Search for the cell housing the specified text and yield its [x, y] center coordinate. 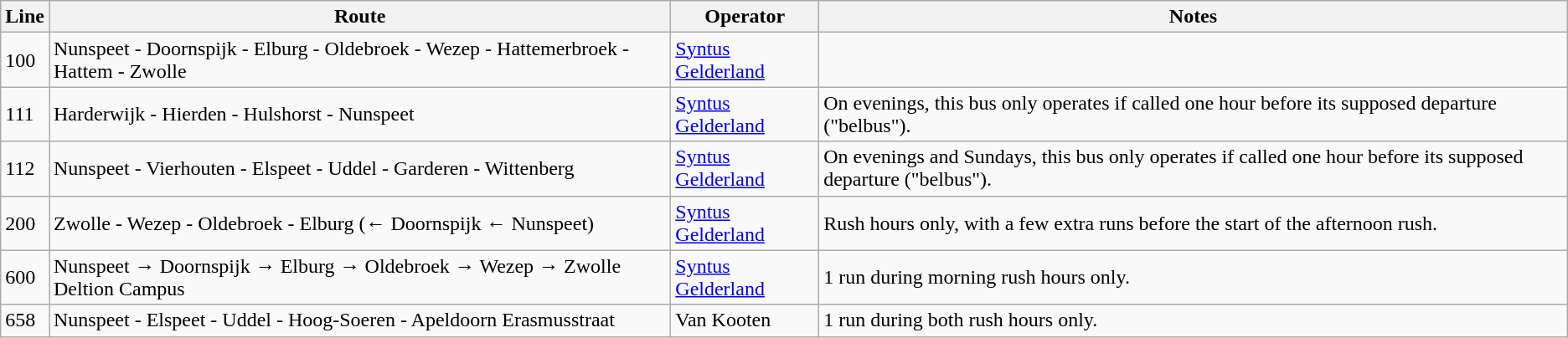
Rush hours only, with a few extra runs before the start of the afternoon rush. [1194, 223]
112 [25, 169]
Operator [745, 17]
Zwolle - Wezep - Oldebroek - Elburg (← Doornspijk ← Nunspeet) [359, 223]
200 [25, 223]
Harderwijk - Hierden - Hulshorst - Nunspeet [359, 114]
Notes [1194, 17]
111 [25, 114]
Route [359, 17]
Nunspeet - Vierhouten - Elspeet - Uddel - Garderen - Wittenberg [359, 169]
Van Kooten [745, 320]
600 [25, 278]
Nunspeet - Doornspijk - Elburg - Oldebroek - Wezep - Hattemerbroek - Hattem - Zwolle [359, 60]
On evenings and Sundays, this bus only operates if called one hour before its supposed departure ("belbus"). [1194, 169]
1 run during both rush hours only. [1194, 320]
Nunspeet - Elspeet - Uddel - Hoog-Soeren - Apeldoorn Erasmusstraat [359, 320]
Nunspeet → Doornspijk → Elburg → Oldebroek → Wezep → Zwolle Deltion Campus [359, 278]
Line [25, 17]
100 [25, 60]
On evenings, this bus only operates if called one hour before its supposed departure ("belbus"). [1194, 114]
1 run during morning rush hours only. [1194, 278]
658 [25, 320]
